Find where the given text appears and provide that cell's center as (x, y) coordinate. 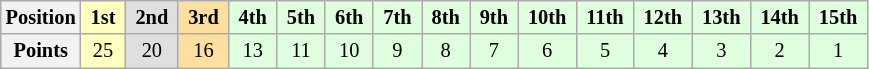
14th (779, 17)
Position (41, 17)
16 (203, 51)
3rd (203, 17)
3 (721, 51)
4th (253, 17)
10th (547, 17)
2nd (152, 17)
13th (721, 17)
25 (104, 51)
11th (604, 17)
11 (301, 51)
5th (301, 17)
6th (349, 17)
8th (446, 17)
Points (41, 51)
12th (663, 17)
10 (349, 51)
9th (494, 17)
7 (494, 51)
6 (547, 51)
7th (397, 17)
1st (104, 17)
1 (838, 51)
5 (604, 51)
15th (838, 17)
9 (397, 51)
4 (663, 51)
13 (253, 51)
8 (446, 51)
20 (152, 51)
2 (779, 51)
